Capture the cell that displays the provided text and extract its (X, Y) central coordinate. 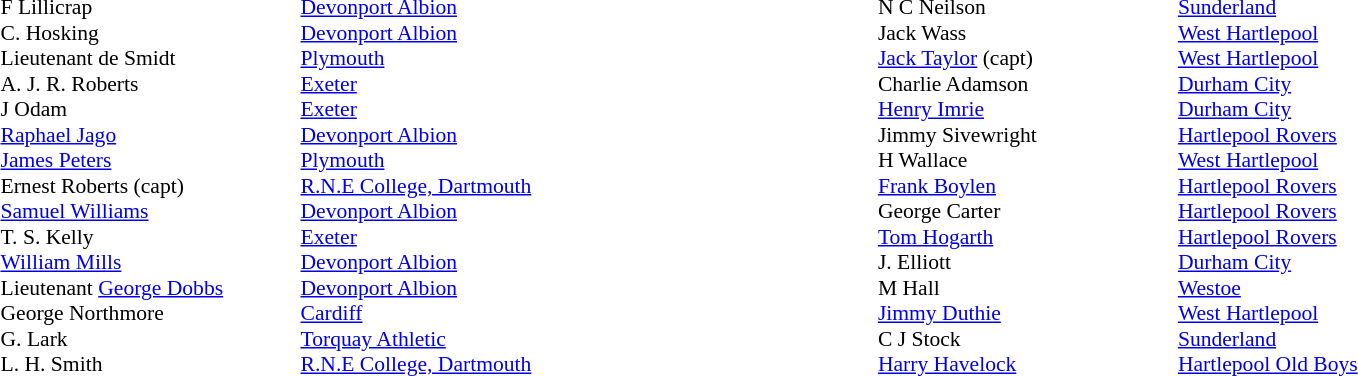
George Carter (1028, 211)
Samuel Williams (150, 211)
Lieutenant George Dobbs (150, 288)
Jimmy Duthie (1028, 313)
Raphael Jago (150, 135)
Lieutenant de Smidt (150, 59)
Westoe (1268, 288)
C. Hosking (150, 33)
Henry Imrie (1028, 109)
Cardiff (416, 313)
J. Elliott (1028, 263)
Jack Taylor (capt) (1028, 59)
George Northmore (150, 313)
William Mills (150, 263)
H Wallace (1028, 161)
G. Lark (150, 339)
Frank Boylen (1028, 186)
Charlie Adamson (1028, 84)
A. J. R. Roberts (150, 84)
Jimmy Sivewright (1028, 135)
Jack Wass (1028, 33)
James Peters (150, 161)
T. S. Kelly (150, 237)
Ernest Roberts (capt) (150, 186)
C J Stock (1028, 339)
Tom Hogarth (1028, 237)
M Hall (1028, 288)
R.N.E College, Dartmouth (416, 186)
Sunderland (1268, 339)
Torquay Athletic (416, 339)
J Odam (150, 109)
